Determine the [x, y] coordinate at the center of the cell enclosing the given text.  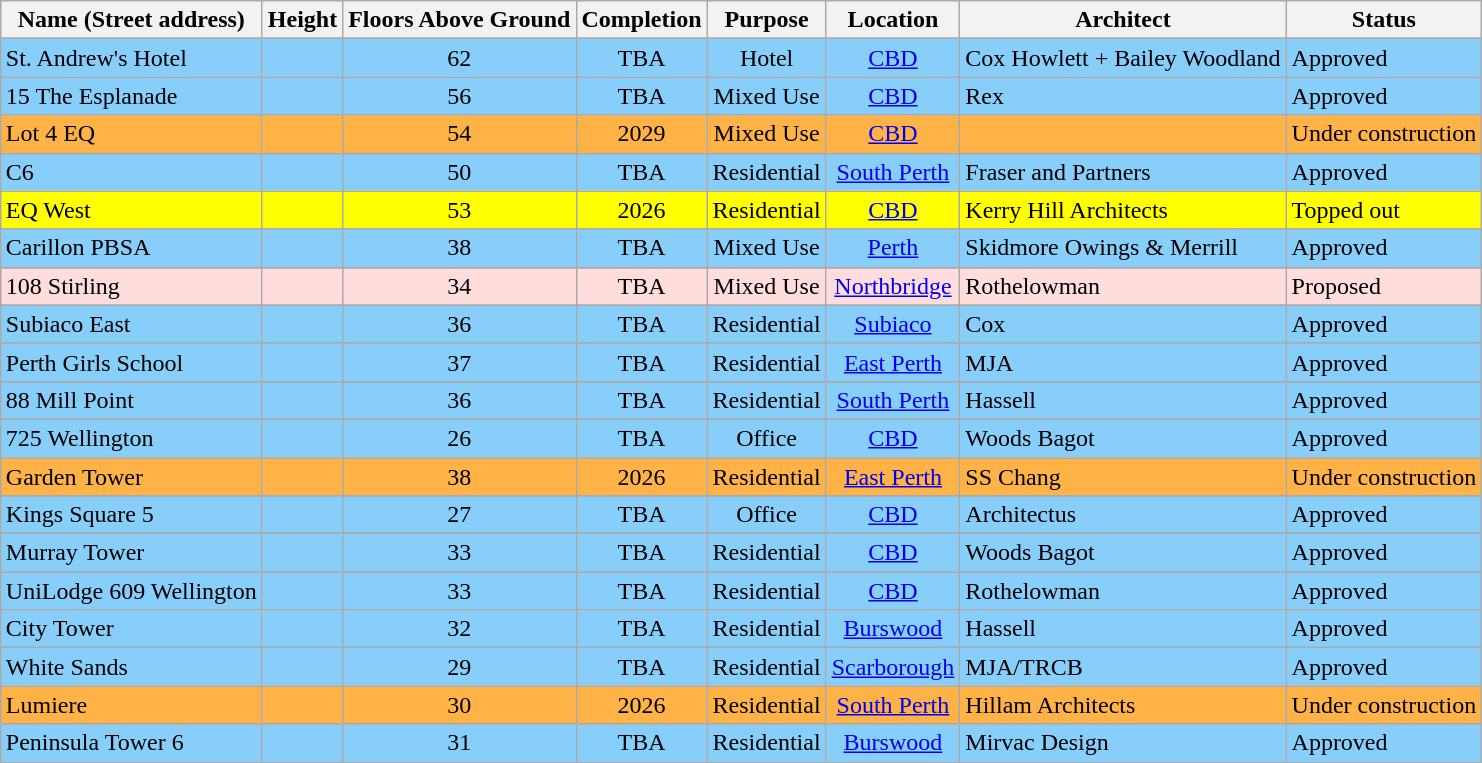
Mirvac Design [1123, 743]
Location [893, 20]
Kerry Hill Architects [1123, 210]
108 Stirling [131, 286]
54 [460, 134]
2029 [642, 134]
725 Wellington [131, 438]
Northbridge [893, 286]
Kings Square 5 [131, 515]
Topped out [1384, 210]
City Tower [131, 629]
31 [460, 743]
C6 [131, 172]
Fraser and Partners [1123, 172]
27 [460, 515]
Cox Howlett + Bailey Woodland [1123, 58]
62 [460, 58]
15 The Esplanade [131, 96]
30 [460, 705]
Subiaco East [131, 324]
Cox [1123, 324]
Scarborough [893, 667]
Floors Above Ground [460, 20]
SS Chang [1123, 477]
Lot 4 EQ [131, 134]
26 [460, 438]
Perth Girls School [131, 362]
MJA [1123, 362]
Architectus [1123, 515]
Proposed [1384, 286]
MJA/TRCB [1123, 667]
EQ West [131, 210]
88 Mill Point [131, 400]
Completion [642, 20]
50 [460, 172]
Skidmore Owings & Merrill [1123, 248]
29 [460, 667]
Murray Tower [131, 553]
Name (Street address) [131, 20]
UniLodge 609 Wellington [131, 591]
Peninsula Tower 6 [131, 743]
53 [460, 210]
37 [460, 362]
Purpose [766, 20]
White Sands [131, 667]
Rex [1123, 96]
Architect [1123, 20]
St. Andrew's Hotel [131, 58]
Height [302, 20]
34 [460, 286]
Subiaco [893, 324]
Status [1384, 20]
Hotel [766, 58]
Hillam Architects [1123, 705]
32 [460, 629]
56 [460, 96]
Carillon PBSA [131, 248]
Garden Tower [131, 477]
Perth [893, 248]
Lumiere [131, 705]
